Provide the (X, Y) coordinate of the cell's center where the given text is located.  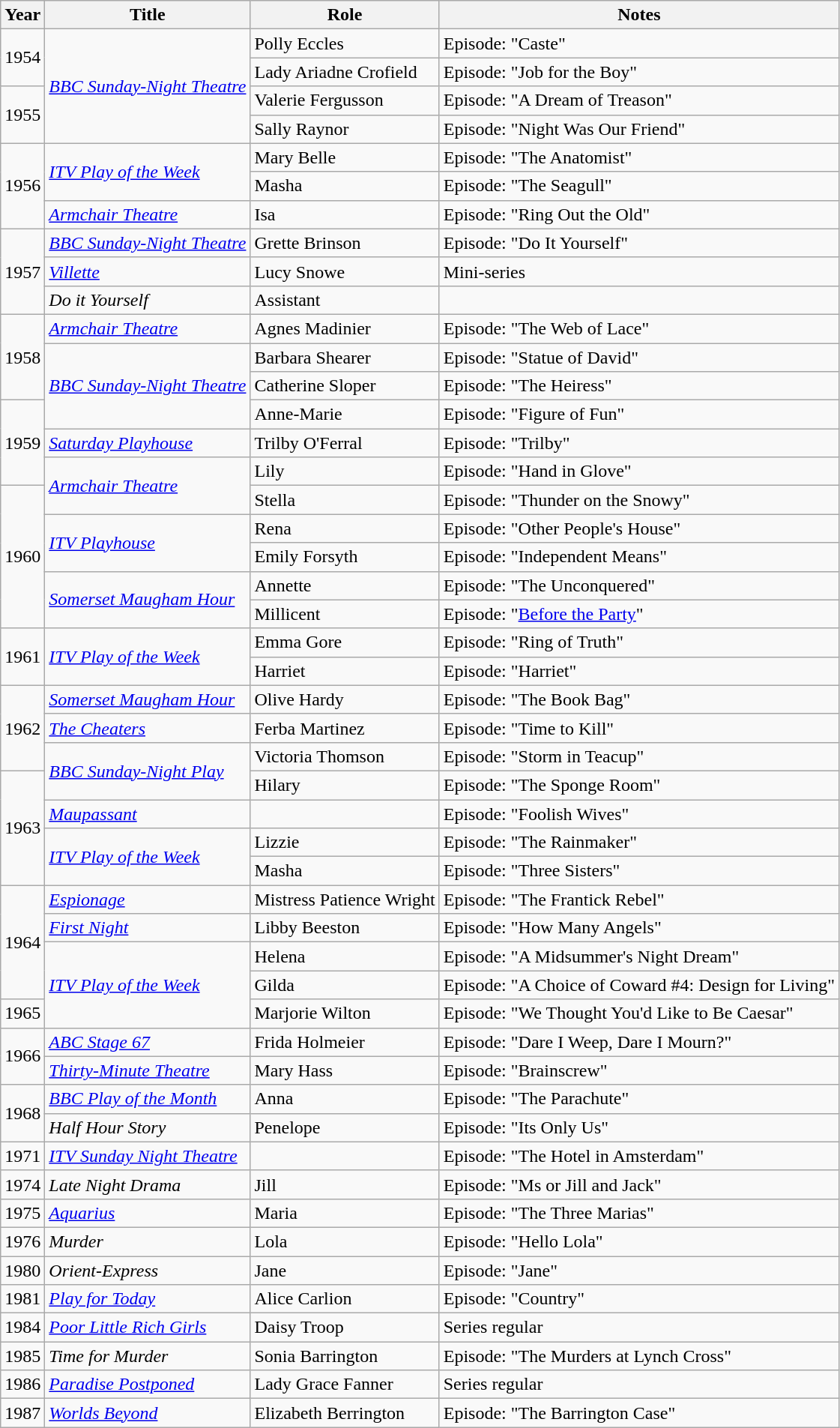
Episode: "Ring of Truth" (638, 642)
1985 (22, 1356)
Polly Eccles (345, 43)
Episode: "The Hotel in Amsterdam" (638, 1156)
Isa (345, 214)
Lola (345, 1241)
Episode: "The Murders at Lynch Cross" (638, 1356)
Poor Little Rich Girls (148, 1328)
Notes (638, 15)
1986 (22, 1385)
Ferba Martinez (345, 728)
Episode: "Dare I Weep, Dare I Mourn?" (638, 1042)
Barbara Shearer (345, 358)
Alice Carlion (345, 1299)
1965 (22, 1013)
Grette Brinson (345, 243)
Mini-series (638, 271)
Paradise Postponed (148, 1385)
Episode: "The Unconquered" (638, 585)
Gilda (345, 985)
1959 (22, 443)
Half Hour Story (148, 1127)
ITV Playhouse (148, 543)
Lucy Snowe (345, 271)
First Night (148, 928)
Episode: "The Parachute" (638, 1099)
Episode: "Statue of David" (638, 358)
Episode: "Brainscrew" (638, 1070)
Valerie Fergusson (345, 100)
Role (345, 15)
1958 (22, 357)
Episode: "Hand in Glove" (638, 472)
Episode: "Time to Kill" (638, 728)
Assistant (345, 300)
Episode: "The Frantick Rebel" (638, 900)
Lady Ariadne Crofield (345, 72)
Trilby O'Ferral (345, 443)
Time for Murder (148, 1356)
Episode: "Other People's House" (638, 528)
Episode: "Thunder on the Snowy" (638, 500)
Episode: "Country" (638, 1299)
Episode: "How Many Angels" (638, 928)
BBC Play of the Month (148, 1099)
Marjorie Wilton (345, 1013)
Orient-Express (148, 1271)
Episode: "The Rainmaker" (638, 843)
Olive Hardy (345, 699)
Maria (345, 1213)
Episode: "Trilby" (638, 443)
Episode: "The Sponge Room" (638, 785)
Episode: "Ring Out the Old" (638, 214)
Title (148, 15)
Episode: "The Heiress" (638, 386)
Catherine Sloper (345, 386)
Hilary (345, 785)
1964 (22, 942)
Frida Holmeier (345, 1042)
Victoria Thomson (345, 756)
Mary Belle (345, 157)
Murder (148, 1241)
Villette (148, 271)
Episode: "Jane" (638, 1271)
Rena (345, 528)
Episode: "The Barrington Case" (638, 1413)
1961 (22, 657)
Episode: "Foolish Wives" (638, 813)
ITV Sunday Night Theatre (148, 1156)
Penelope (345, 1127)
Anna (345, 1099)
Episode: "The Web of Lace" (638, 328)
1980 (22, 1271)
Jill (345, 1184)
1981 (22, 1299)
Lady Grace Fanner (345, 1385)
Maupassant (148, 813)
Daisy Troop (345, 1328)
Episode: "Storm in Teacup" (638, 756)
Espionage (148, 900)
Episode: "The Seagull" (638, 186)
Lily (345, 472)
Episode: "A Dream of Treason" (638, 100)
1984 (22, 1328)
Episode: "Caste" (638, 43)
Emma Gore (345, 642)
1960 (22, 557)
1987 (22, 1413)
1954 (22, 58)
Play for Today (148, 1299)
Episode: "A Choice of Coward #4: Design for Living" (638, 985)
1976 (22, 1241)
Millicent (345, 614)
Episode: "Independent Means" (638, 557)
Episode: "Three Sisters" (638, 871)
Episode: "Night Was Our Friend" (638, 129)
Jane (345, 1271)
Harriet (345, 671)
Episode: "Figure of Fun" (638, 415)
Stella (345, 500)
1963 (22, 828)
Episode: "Hello Lola" (638, 1241)
Worlds Beyond (148, 1413)
Episode: "The Three Marias" (638, 1213)
1971 (22, 1156)
Elizabeth Berrington (345, 1413)
Libby Beeston (345, 928)
Episode: "A Midsummer's Night Dream" (638, 956)
Year (22, 15)
1955 (22, 115)
Lizzie (345, 843)
Emily Forsyth (345, 557)
Episode: "The Anatomist" (638, 157)
1974 (22, 1184)
Sonia Barrington (345, 1356)
Episode: "Before the Party" (638, 614)
Episode: "We Thought You'd Like to Be Caesar" (638, 1013)
Episode: "Harriet" (638, 671)
Mistress Patience Wright (345, 900)
1975 (22, 1213)
1957 (22, 271)
1956 (22, 186)
Helena (345, 956)
Episode: "Its Only Us" (638, 1127)
Mary Hass (345, 1070)
Episode: "The Book Bag" (638, 699)
Episode: "Ms or Jill and Jack" (638, 1184)
Aquarius (148, 1213)
Sally Raynor (345, 129)
Late Night Drama (148, 1184)
Episode: "Job for the Boy" (638, 72)
Agnes Madinier (345, 328)
Do it Yourself (148, 300)
Thirty-Minute Theatre (148, 1070)
ABC Stage 67 (148, 1042)
Saturday Playhouse (148, 443)
1968 (22, 1113)
Episode: "Do It Yourself" (638, 243)
Anne-Marie (345, 415)
1966 (22, 1056)
BBC Sunday-Night Play (148, 771)
The Cheaters (148, 728)
Annette (345, 585)
1962 (22, 728)
